Search for the cell housing the specified text and yield its [X, Y] center coordinate. 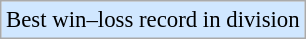
Best win–loss record in division [153, 20]
